Extract the (x, y) coordinate from the center of the cell holding the provided text.  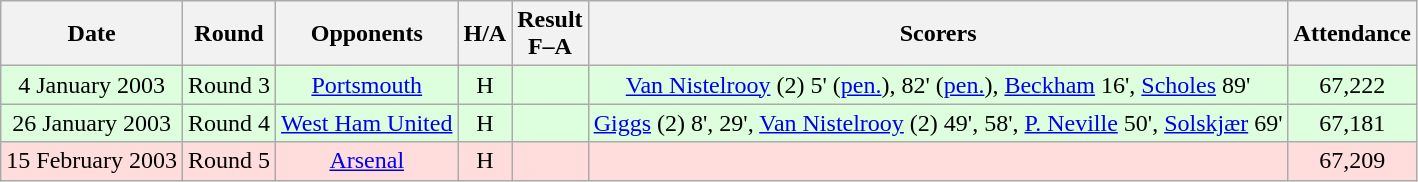
Giggs (2) 8', 29', Van Nistelrooy (2) 49', 58', P. Neville 50', Solskjær 69' (938, 123)
Arsenal (367, 161)
Portsmouth (367, 85)
Round (228, 34)
West Ham United (367, 123)
Van Nistelrooy (2) 5' (pen.), 82' (pen.), Beckham 16', Scholes 89' (938, 85)
15 February 2003 (92, 161)
Date (92, 34)
Attendance (1352, 34)
67,222 (1352, 85)
Opponents (367, 34)
Round 5 (228, 161)
26 January 2003 (92, 123)
67,209 (1352, 161)
H/A (485, 34)
67,181 (1352, 123)
4 January 2003 (92, 85)
Round 4 (228, 123)
ResultF–A (550, 34)
Round 3 (228, 85)
Scorers (938, 34)
